Pinpoint the cell where the given text exists, returning its [X, Y] midpoint coordinate. 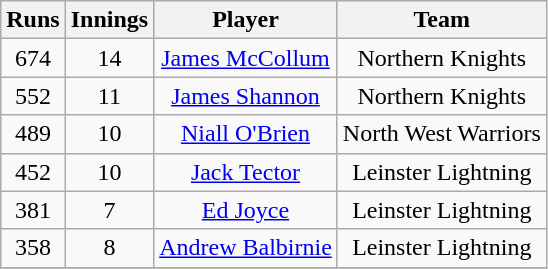
674 [33, 58]
14 [109, 58]
Niall O'Brien [246, 134]
Ed Joyce [246, 210]
James Shannon [246, 96]
Innings [109, 20]
11 [109, 96]
7 [109, 210]
James McCollum [246, 58]
North West Warriors [442, 134]
358 [33, 248]
452 [33, 172]
Runs [33, 20]
489 [33, 134]
381 [33, 210]
Team [442, 20]
552 [33, 96]
8 [109, 248]
Jack Tector [246, 172]
Player [246, 20]
Andrew Balbirnie [246, 248]
